Locate the cell with the specified text and output its [x, y] center coordinate. 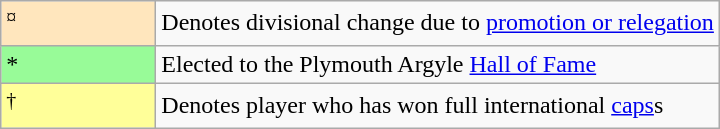
* [78, 64]
† [78, 106]
Elected to the Plymouth Argyle Hall of Fame [438, 64]
Denotes player who has won full international capss [438, 106]
¤ [78, 24]
Denotes divisional change due to promotion or relegation [438, 24]
